Search for the cell housing the specified text and yield its (X, Y) center coordinate. 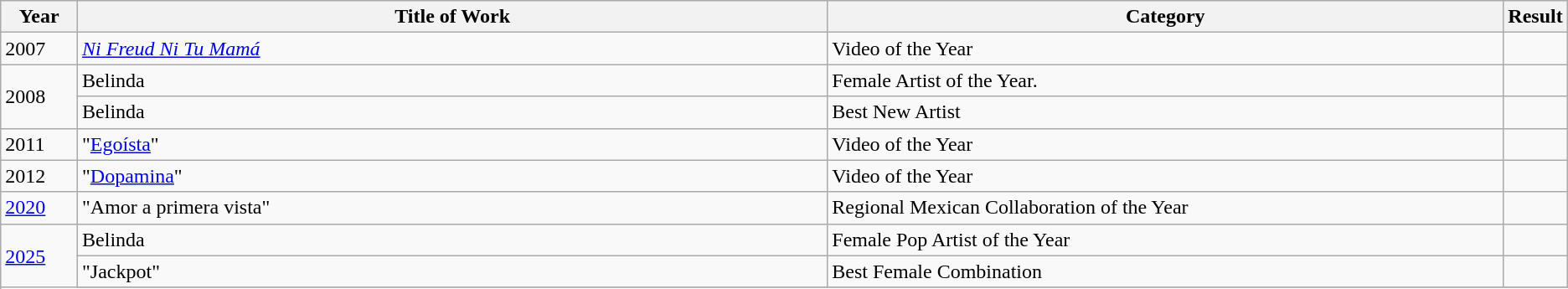
Female Artist of the Year. (1166, 80)
2007 (39, 49)
"Dopamina" (452, 176)
"Egoísta" (452, 144)
2020 (39, 208)
2011 (39, 144)
Result (1535, 17)
Best New Artist (1166, 112)
Best Female Combination (1166, 271)
"Jackpot" (452, 271)
2008 (39, 96)
2012 (39, 176)
Title of Work (452, 17)
"Amor a primera vista" (452, 208)
Female Pop Artist of the Year (1166, 240)
Ni Freud Ni Tu Mamá (452, 49)
Category (1166, 17)
Regional Mexican Collaboration of the Year (1166, 208)
2025 (39, 255)
Year (39, 17)
